Determine the [X, Y] coordinate at the center of the cell enclosing the given text.  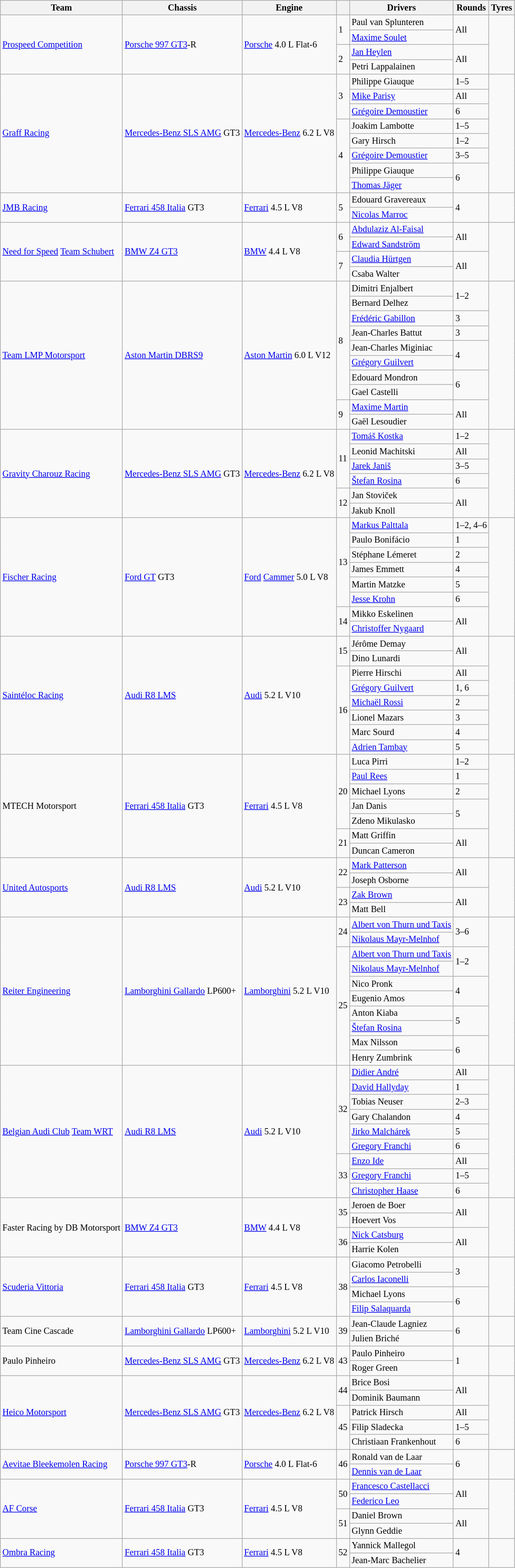
Rounds [471, 7]
Giacomo Petrobelli [401, 1264]
Maxime Martin [401, 407]
Ronald van de Laar [401, 1457]
Lionel Mazars [401, 717]
14 [343, 621]
Duncan Cameron [401, 851]
Didier André [401, 1072]
Tyres [502, 7]
Jan Heylen [401, 52]
Stéphane Lémeret [401, 555]
Jesse Krohn [401, 599]
Patrick Hirsch [401, 1412]
9 [343, 414]
Christiaan Frankenhout [401, 1442]
23 [343, 902]
Prospeed Competition [62, 45]
Luca Pirri [401, 762]
Enzo Ide [401, 1161]
Paul Rees [401, 776]
Michaël Rossi [401, 703]
Abdulaziz Al-Faisal [401, 229]
Tobias Neuser [401, 1102]
MTECH Motorsport [62, 806]
Markus Palttala [401, 525]
46 [343, 1464]
Saintéloc Racing [62, 695]
44 [343, 1390]
20 [343, 791]
Dino Lunardi [401, 658]
Maxime Soulet [401, 37]
Edouard Mondron [401, 377]
32 [343, 1109]
2–3 [471, 1102]
15 [343, 651]
Gary Chalandon [401, 1117]
Dimitri Enjalbert [401, 289]
Mikko Eskelinen [401, 614]
1–2, 4–6 [471, 525]
Christoffer Nygaard [401, 629]
Claudia Hürtgen [401, 259]
Max Nilsson [401, 1043]
Mike Parisy [401, 96]
Nick Catsburg [401, 1235]
Aevitae Bleekemolen Racing [62, 1464]
36 [343, 1242]
Aston Martin DBRS9 [182, 355]
Adrien Tambay [401, 747]
Joakim Lambotte [401, 126]
Drivers [401, 7]
Roger Green [401, 1368]
Gael Castelli [401, 392]
Brice Bosi [401, 1383]
Zdeno Mikulasko [401, 821]
1, 6 [471, 688]
Jan Danis [401, 806]
Belgian Audi Club Team WRT [62, 1132]
Carlos Iaconelli [401, 1279]
Jeroen de Boer [401, 1205]
Julien Briché [401, 1338]
Jarek Janiš [401, 466]
7 [343, 266]
Filip Salaquarda [401, 1309]
25 [343, 1005]
21 [343, 843]
Filip Sladecka [401, 1427]
Martin Matzke [401, 584]
Hoevert Vos [401, 1220]
51 [343, 1523]
Team [62, 7]
Thomas Jäger [401, 185]
Paul van Splunteren [401, 22]
8 [343, 340]
Jérôme Demay [401, 644]
Jan Stoviček [401, 496]
United Autosports [62, 887]
Ombra Racing [62, 1553]
Faster Racing by DB Motorsport [62, 1228]
3–6 [471, 931]
Gary Hirsch [401, 141]
Paulo Bonifácio [401, 540]
Petri Lappalainen [401, 67]
39 [343, 1331]
16 [343, 710]
Harrie Kolen [401, 1249]
Dominik Baumann [401, 1398]
Scuderia Vittoria [62, 1286]
Jean-Claude Lagniez [401, 1324]
Jean-Charles Miginiac [401, 348]
22 [343, 873]
Aston Martin 6.0 L V12 [289, 355]
Chassis [182, 7]
50 [343, 1494]
David Hallyday [401, 1087]
33 [343, 1176]
Henry Zumbrink [401, 1057]
Leonid Machitski [401, 451]
45 [343, 1427]
Francesco Castellacci [401, 1486]
Pierre Hirschi [401, 673]
Edouard Gravereaux [401, 200]
Matt Bell [401, 909]
Jirko Malchárek [401, 1131]
43 [343, 1360]
Joseph Osborne [401, 880]
Engine [289, 7]
Gravity Charouz Racing [62, 473]
Team LMP Motorsport [62, 355]
Anton Kiaba [401, 1013]
Ford GT GT3 [182, 576]
13 [343, 562]
38 [343, 1286]
JMB Racing [62, 207]
Jean-Charles Battut [401, 333]
Graff Racing [62, 134]
Reiter Engineering [62, 991]
Bernard Delhez [401, 303]
Federico Leo [401, 1501]
James Emmett [401, 569]
Glynn Geddie [401, 1531]
Gaël Lesoudier [401, 422]
AF Corse [62, 1509]
Eugenio Amos [401, 998]
Edward Sandström [401, 244]
Tomáš Kostka [401, 436]
Ford Cammer 5.0 L V8 [289, 576]
Heico Motorsport [62, 1412]
Csaba Walter [401, 274]
Matt Griffin [401, 836]
12 [343, 503]
Marc Sourd [401, 732]
52 [343, 1553]
Zak Brown [401, 895]
Fischer Racing [62, 576]
Christopher Haase [401, 1191]
Jakub Knoll [401, 511]
Team Cine Cascade [62, 1331]
35 [343, 1213]
Dennis van de Laar [401, 1471]
Frédéric Gabillon [401, 318]
Yannick Mallegol [401, 1546]
Nico Pronk [401, 984]
Jean-Marc Bachelier [401, 1560]
11 [343, 459]
Nicolas Marroc [401, 215]
Mark Patterson [401, 865]
Daniel Brown [401, 1516]
Need for Speed Team Schubert [62, 251]
24 [343, 931]
